Capture the cell that displays the provided text and extract its [X, Y] central coordinate. 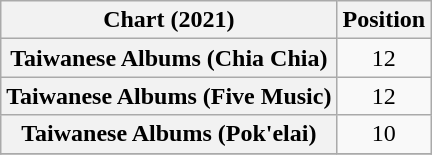
10 [384, 134]
Taiwanese Albums (Five Music) [169, 96]
Chart (2021) [169, 20]
Taiwanese Albums (Chia Chia) [169, 58]
Taiwanese Albums (Pok'elai) [169, 134]
Position [384, 20]
